Return [X, Y] of the center of cell containing provided text 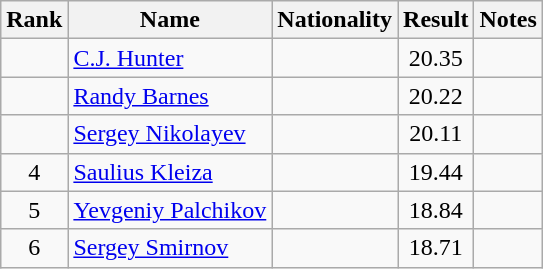
Name [170, 20]
18.84 [436, 210]
5 [34, 210]
Yevgeniy Palchikov [170, 210]
Randy Barnes [170, 96]
Sergey Nikolayev [170, 134]
20.22 [436, 96]
Rank [34, 20]
18.71 [436, 248]
4 [34, 172]
C.J. Hunter [170, 58]
Notes [508, 20]
19.44 [436, 172]
6 [34, 248]
20.35 [436, 58]
Nationality [335, 20]
Sergey Smirnov [170, 248]
20.11 [436, 134]
Result [436, 20]
Saulius Kleiza [170, 172]
